Detect which cell encompasses the target text, then output its [x, y] center coordinate. 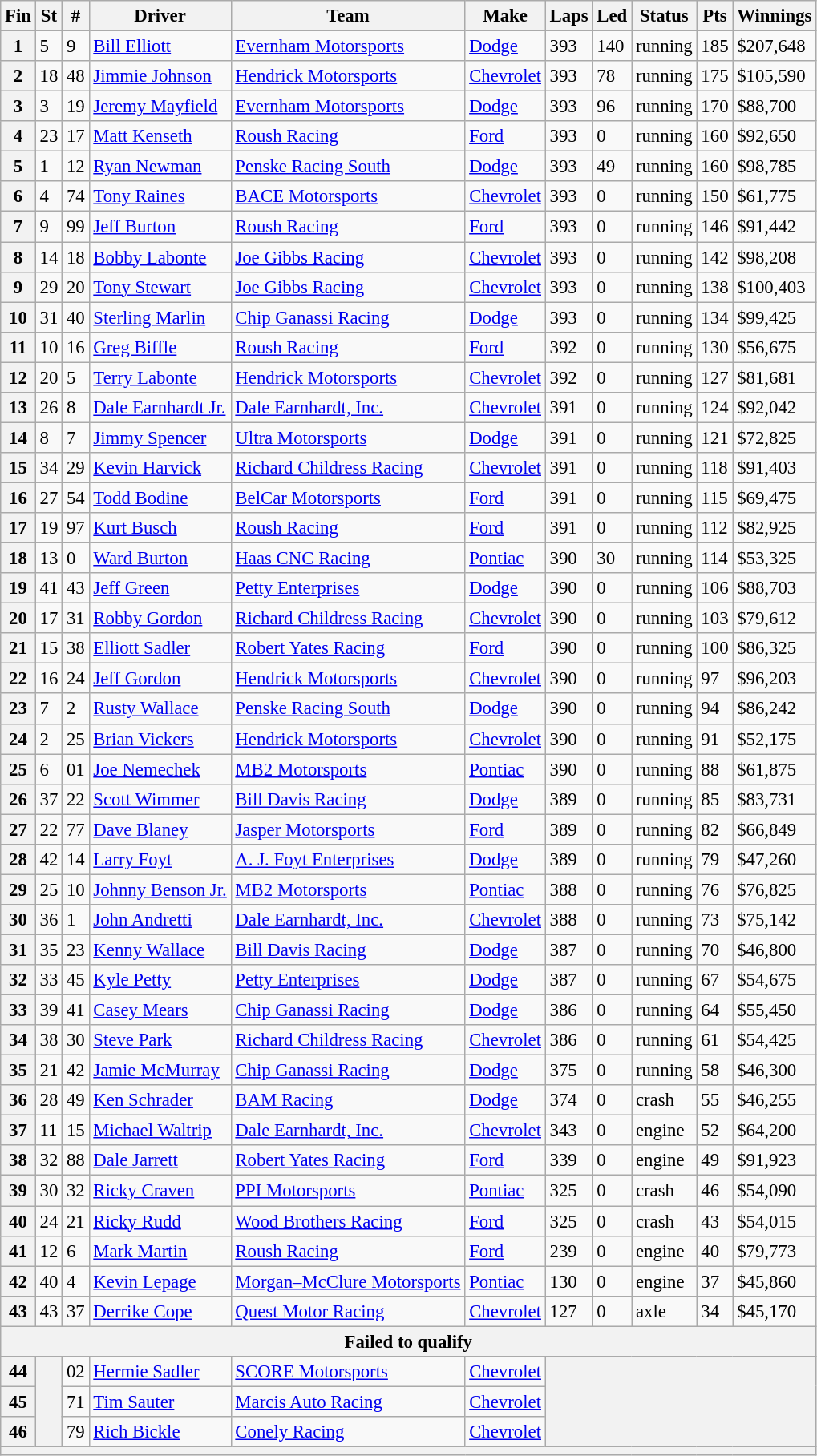
$83,731 [775, 799]
121 [715, 438]
Kevin Lepage [160, 1281]
$98,208 [775, 257]
Fin [18, 16]
Make [505, 16]
96 [613, 107]
$66,849 [775, 829]
$61,775 [775, 196]
$46,800 [775, 950]
$54,425 [775, 1040]
Failed to qualify [409, 1341]
76 [715, 889]
94 [715, 709]
Bobby Labonte [160, 257]
Michael Waltrip [160, 1131]
Haas CNC Racing [348, 559]
$99,425 [775, 317]
Tony Raines [160, 196]
Elliott Sadler [160, 648]
Brian Vickers [160, 739]
Jeff Gordon [160, 679]
77 [75, 829]
100 [715, 648]
73 [715, 920]
$52,175 [775, 739]
Casey Mears [160, 1010]
170 [715, 107]
44 [18, 1372]
99 [75, 227]
02 [75, 1372]
Robby Gordon [160, 619]
Jimmy Spencer [160, 438]
124 [715, 408]
$45,170 [775, 1311]
140 [613, 46]
239 [569, 1251]
Scott Wimmer [160, 799]
$81,681 [775, 377]
Morgan–McClure Motorsports [348, 1281]
$64,200 [775, 1131]
$75,142 [775, 920]
$91,403 [775, 468]
339 [569, 1161]
$91,442 [775, 227]
$86,242 [775, 709]
85 [715, 799]
Derrike Cope [160, 1311]
103 [715, 619]
91 [715, 739]
175 [715, 76]
Wood Brothers Racing [348, 1221]
343 [569, 1131]
142 [715, 257]
71 [75, 1402]
Steve Park [160, 1040]
$100,403 [775, 287]
$47,260 [775, 860]
Pts [715, 16]
$54,090 [775, 1191]
Jeremy Mayfield [160, 107]
106 [715, 588]
$92,042 [775, 408]
138 [715, 287]
John Andretti [160, 920]
$88,700 [775, 107]
$207,648 [775, 46]
$79,773 [775, 1251]
Todd Bodine [160, 498]
Jimmie Johnson [160, 76]
$76,825 [775, 889]
134 [715, 317]
67 [715, 980]
St [48, 16]
52 [715, 1131]
48 [75, 76]
374 [569, 1100]
Led [613, 16]
$92,650 [775, 136]
Jeff Burton [160, 227]
Ricky Rudd [160, 1221]
Jamie McMurray [160, 1071]
64 [715, 1010]
Ward Burton [160, 559]
$56,675 [775, 347]
$45,860 [775, 1281]
Rusty Wallace [160, 709]
Jeff Green [160, 588]
$88,703 [775, 588]
118 [715, 468]
$72,825 [775, 438]
BAM Racing [348, 1100]
Ken Schrader [160, 1100]
Kevin Harvick [160, 468]
Joe Nemechek [160, 769]
BelCar Motorsports [348, 498]
54 [75, 498]
Ultra Motorsports [348, 438]
82 [715, 829]
112 [715, 528]
$105,590 [775, 76]
185 [715, 46]
Tim Sauter [160, 1402]
55 [715, 1100]
Dale Jarrett [160, 1161]
$96,203 [775, 679]
150 [715, 196]
Tony Stewart [160, 287]
Rich Bickle [160, 1432]
Terry Labonte [160, 377]
58 [715, 1071]
01 [75, 769]
74 [75, 196]
$79,612 [775, 619]
Ricky Craven [160, 1191]
Laps [569, 16]
61 [715, 1040]
Status [664, 16]
Kurt Busch [160, 528]
146 [715, 227]
SCORE Motorsports [348, 1372]
PPI Motorsports [348, 1191]
Dale Earnhardt Jr. [160, 408]
Winnings [775, 16]
A. J. Foyt Enterprises [348, 860]
114 [715, 559]
Matt Kenseth [160, 136]
Kenny Wallace [160, 950]
$69,475 [775, 498]
axle [664, 1311]
Johnny Benson Jr. [160, 889]
$86,325 [775, 648]
Team [348, 16]
Hermie Sadler [160, 1372]
# [75, 16]
$98,785 [775, 167]
BACE Motorsports [348, 196]
$53,325 [775, 559]
Quest Motor Racing [348, 1311]
Bill Elliott [160, 46]
Marcis Auto Racing [348, 1402]
$54,015 [775, 1221]
Driver [160, 16]
78 [613, 76]
$91,923 [775, 1161]
Larry Foyt [160, 860]
375 [569, 1071]
Conely Racing [348, 1432]
$46,300 [775, 1071]
Jasper Motorsports [348, 829]
Dave Blaney [160, 829]
115 [715, 498]
Ryan Newman [160, 167]
70 [715, 950]
$82,925 [775, 528]
$46,255 [775, 1100]
Kyle Petty [160, 980]
$54,675 [775, 980]
$61,875 [775, 769]
Mark Martin [160, 1251]
Greg Biffle [160, 347]
Sterling Marlin [160, 317]
$55,450 [775, 1010]
